From the cell containing the given text, extract its center point as [x, y] coordinate. 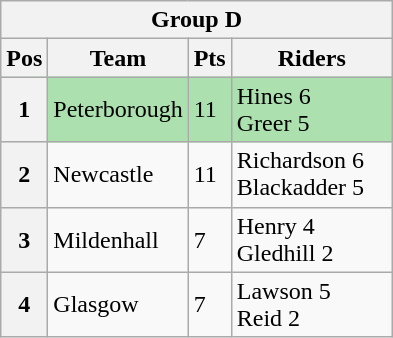
3 [24, 240]
Peterborough [118, 110]
Richardson 6Blackadder 5 [312, 174]
Hines 6Greer 5 [312, 110]
Glasgow [118, 304]
Pts [210, 58]
Riders [312, 58]
Lawson 5Reid 2 [312, 304]
Pos [24, 58]
4 [24, 304]
Group D [197, 20]
1 [24, 110]
Newcastle [118, 174]
Team [118, 58]
Henry 4Gledhill 2 [312, 240]
Mildenhall [118, 240]
2 [24, 174]
